Search for the cell housing the specified text and yield its (X, Y) center coordinate. 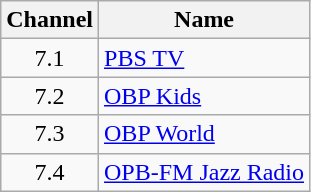
OBP World (204, 134)
7.1 (50, 58)
7.2 (50, 96)
OPB-FM Jazz Radio (204, 172)
PBS TV (204, 58)
7.3 (50, 134)
7.4 (50, 172)
OBP Kids (204, 96)
Name (204, 20)
Channel (50, 20)
